Return (x, y) of the center of cell containing provided text 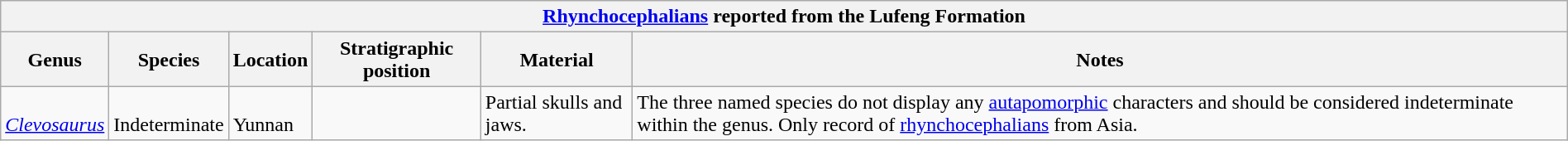
Material (557, 60)
Clevosaurus (55, 113)
Genus (55, 60)
Stratigraphic position (397, 60)
Rhynchocephalians reported from the Lufeng Formation (784, 17)
Notes (1100, 60)
Location (270, 60)
Indeterminate (169, 113)
Yunnan (270, 113)
Partial skulls and jaws. (557, 113)
Species (169, 60)
